Identify which cell holds the provided text, then report its [X, Y] central coordinate. 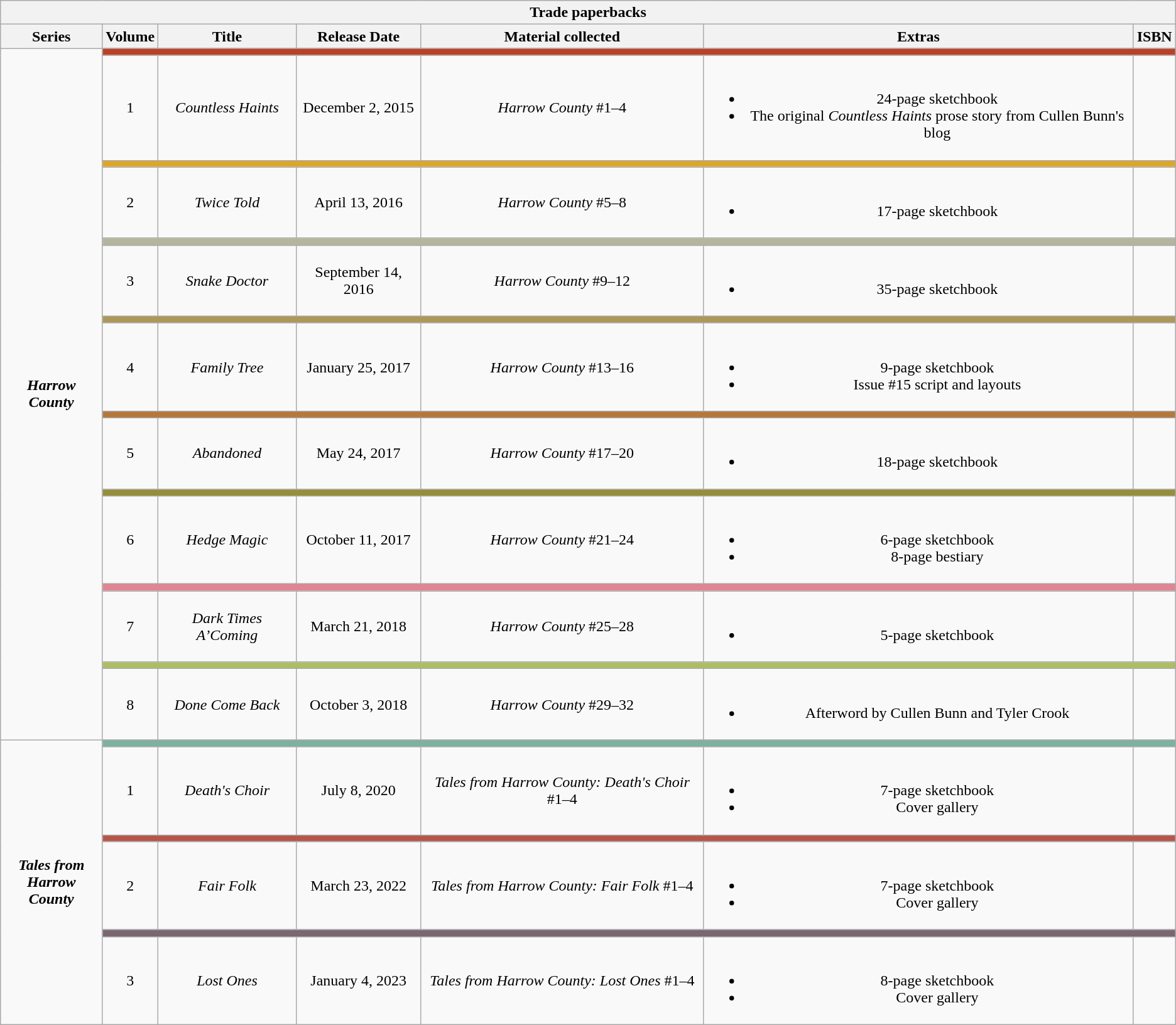
8-page sketchbookCover gallery [918, 980]
35-page sketchbook [918, 280]
9-page sketchbookIssue #15 script and layouts [918, 367]
Abandoned [227, 453]
Harrow County #21–24 [562, 540]
Family Tree [227, 367]
October 11, 2017 [358, 540]
24-page sketchbookThe original Countless Haints prose story from Cullen Bunn's blog [918, 108]
Tales from Harrow County: Death's Choir #1–4 [562, 791]
5 [131, 453]
Snake Doctor [227, 280]
Series [52, 36]
Countless Haints [227, 108]
Harrow County #9–12 [562, 280]
Tales from Harrow County: Lost Ones #1–4 [562, 980]
September 14, 2016 [358, 280]
Trade paperbacks [588, 13]
Harrow County #5–8 [562, 202]
Release Date [358, 36]
Harrow County #17–20 [562, 453]
July 8, 2020 [358, 791]
Harrow County [52, 394]
6 [131, 540]
5-page sketchbook [918, 627]
ISBN [1155, 36]
January 4, 2023 [358, 980]
Material collected [562, 36]
Extras [918, 36]
6-page sketchbook8-page bestiary [918, 540]
May 24, 2017 [358, 453]
Lost Ones [227, 980]
Harrow County #1–4 [562, 108]
8 [131, 705]
October 3, 2018 [358, 705]
March 21, 2018 [358, 627]
March 23, 2022 [358, 886]
Tales fromHarrow County [52, 882]
18-page sketchbook [918, 453]
December 2, 2015 [358, 108]
Afterword by Cullen Bunn and Tyler Crook [918, 705]
Harrow County #13–16 [562, 367]
17-page sketchbook [918, 202]
Death's Choir [227, 791]
7 [131, 627]
Hedge Magic [227, 540]
Done Come Back [227, 705]
Volume [131, 36]
Tales from Harrow County: Fair Folk #1–4 [562, 886]
Twice Told [227, 202]
Harrow County #25–28 [562, 627]
January 25, 2017 [358, 367]
Title [227, 36]
April 13, 2016 [358, 202]
4 [131, 367]
Dark Times A’Coming [227, 627]
Harrow County #29–32 [562, 705]
Fair Folk [227, 886]
